Find where the given text appears and provide that cell's center as [X, Y] coordinate. 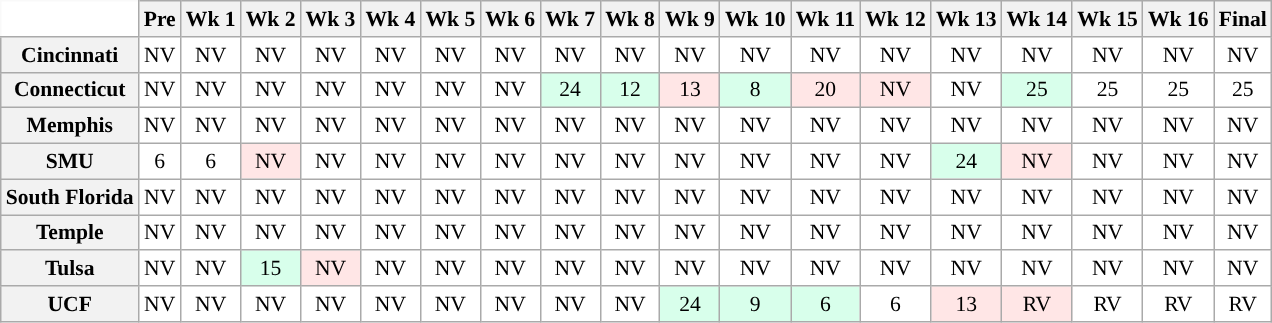
Wk 16 [1178, 19]
Wk 11 [826, 19]
8 [756, 90]
Wk 5 [450, 19]
Wk 2 [271, 19]
Wk 6 [510, 19]
9 [756, 304]
UCF [70, 304]
Memphis [70, 126]
Wk 12 [896, 19]
Wk 15 [1108, 19]
Wk 10 [756, 19]
Wk 13 [966, 19]
20 [826, 90]
Wk 1 [211, 19]
Wk 9 [690, 19]
Tulsa [70, 269]
Temple [70, 233]
Wk 7 [570, 19]
Wk 4 [390, 19]
15 [271, 269]
Final [1243, 19]
12 [630, 90]
SMU [70, 162]
Wk 3 [331, 19]
Wk 14 [1038, 19]
Connecticut [70, 90]
Wk 8 [630, 19]
South Florida [70, 197]
Pre [160, 19]
Cincinnati [70, 55]
